Locate the cell with the specified text and output its [x, y] center coordinate. 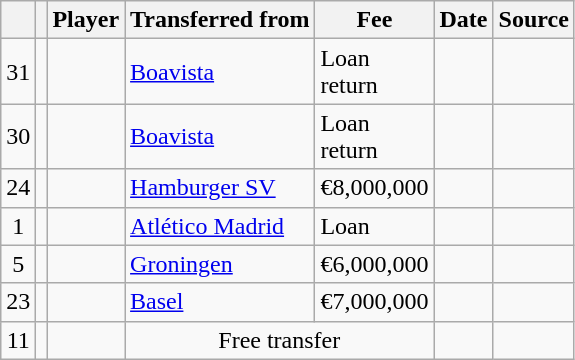
1 [18, 226]
€7,000,000 [374, 302]
31 [18, 72]
€8,000,000 [374, 188]
Loan [374, 226]
Source [534, 20]
Player [86, 20]
Date [464, 20]
5 [18, 264]
Basel [220, 302]
11 [18, 340]
Groningen [220, 264]
Hamburger SV [220, 188]
30 [18, 136]
24 [18, 188]
23 [18, 302]
Atlético Madrid [220, 226]
Transferred from [220, 20]
Fee [374, 20]
€6,000,000 [374, 264]
Free transfer [280, 340]
